Extract the (X, Y) coordinate from the center of the cell holding the provided text.  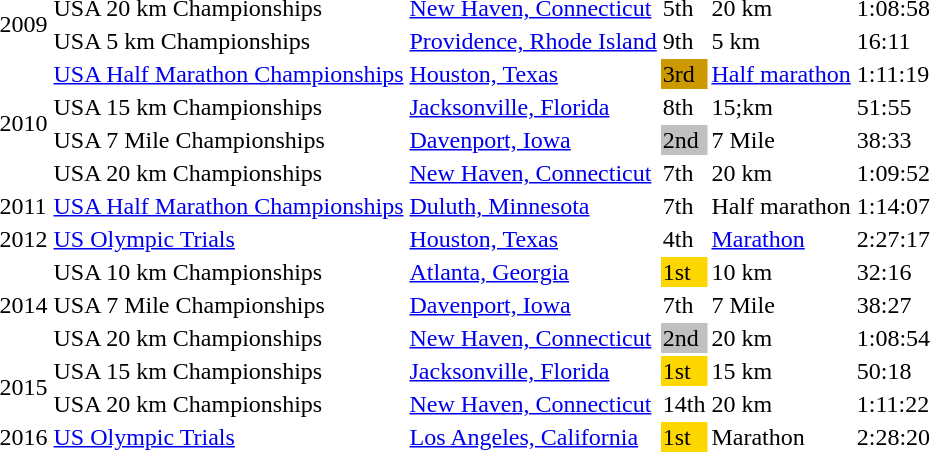
10 km (781, 272)
Duluth, Minnesota (533, 206)
USA 5 km Championships (228, 41)
5 km (781, 41)
USA 10 km Championships (228, 272)
Providence, Rhode Island (533, 41)
9th (684, 41)
15 km (781, 371)
3rd (684, 74)
8th (684, 107)
14th (684, 404)
15;km (781, 107)
4th (684, 239)
Atlanta, Georgia (533, 272)
Los Angeles, California (533, 437)
